Search for the cell housing the specified text and yield its [x, y] center coordinate. 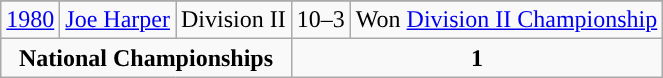
Joe Harper [118, 20]
National Championships [146, 58]
Won Division II Championship [506, 20]
10–3 [320, 20]
Division II [234, 20]
1980 [30, 20]
1 [477, 58]
